Pinpoint the cell where the given text exists, returning its [X, Y] midpoint coordinate. 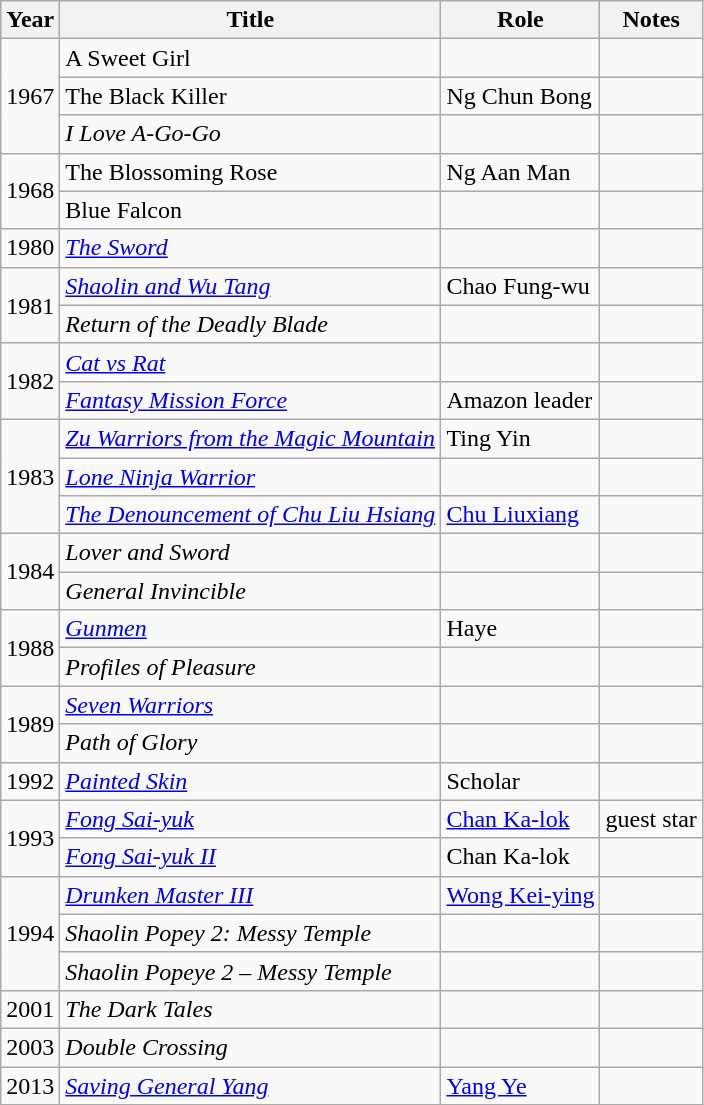
Blue Falcon [250, 210]
Gunmen [250, 629]
2003 [30, 1047]
Seven Warriors [250, 705]
Profiles of Pleasure [250, 667]
1989 [30, 724]
1980 [30, 248]
1968 [30, 191]
Role [520, 20]
Painted Skin [250, 781]
1994 [30, 933]
Shaolin Popey 2: Messy Temple [250, 933]
Saving General Yang [250, 1085]
1993 [30, 838]
Fong Sai-yuk [250, 819]
Return of the Deadly Blade [250, 324]
guest star [651, 819]
Scholar [520, 781]
Zu Warriors from the Magic Mountain [250, 438]
2001 [30, 1009]
Double Crossing [250, 1047]
Year [30, 20]
Ng Aan Man [520, 172]
Fantasy Mission Force [250, 400]
Fong Sai-yuk II [250, 857]
Notes [651, 20]
1967 [30, 96]
Shaolin Popeye 2 – Messy Temple [250, 971]
Path of Glory [250, 743]
1981 [30, 305]
The Black Killer [250, 96]
Drunken Master III [250, 895]
The Blossoming Rose [250, 172]
Ting Yin [520, 438]
Amazon leader [520, 400]
1992 [30, 781]
The Denouncement of Chu Liu Hsiang [250, 515]
Cat vs Rat [250, 362]
1984 [30, 572]
The Sword [250, 248]
Lover and Sword [250, 553]
Lone Ninja Warrior [250, 477]
2013 [30, 1085]
1988 [30, 648]
1983 [30, 476]
Wong Kei-ying [520, 895]
Title [250, 20]
Yang Ye [520, 1085]
I Love A-Go-Go [250, 134]
Chao Fung-wu [520, 286]
General Invincible [250, 591]
Haye [520, 629]
Ng Chun Bong [520, 96]
Shaolin and Wu Tang [250, 286]
1982 [30, 381]
The Dark Tales [250, 1009]
Chu Liuxiang [520, 515]
A Sweet Girl [250, 58]
